From the cell containing the given text, extract its center point as [x, y] coordinate. 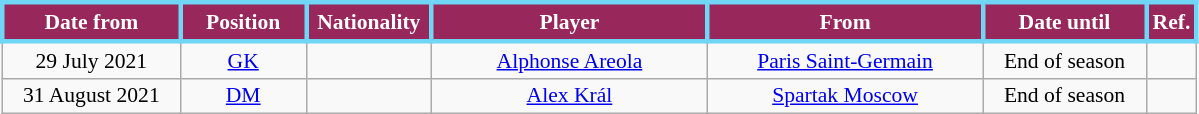
Spartak Moscow [845, 96]
Ref. [1172, 22]
Alphonse Areola [570, 60]
Player [570, 22]
29 July 2021 [91, 60]
Position [243, 22]
31 August 2021 [91, 96]
Alex Král [570, 96]
GK [243, 60]
Paris Saint-Germain [845, 60]
Date until [1064, 22]
DM [243, 96]
Nationality [369, 22]
From [845, 22]
Date from [91, 22]
